Determine the [X, Y] coordinate at the center of the cell enclosing the given text.  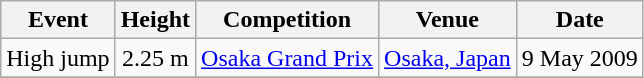
2.25 m [155, 58]
Venue [448, 20]
9 May 2009 [580, 58]
Date [580, 20]
Osaka, Japan [448, 58]
High jump [58, 58]
Competition [288, 20]
Height [155, 20]
Event [58, 20]
Osaka Grand Prix [288, 58]
